From the cell containing the given text, extract its center point as [X, Y] coordinate. 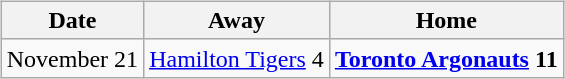
Toronto Argonauts 11 [446, 58]
Home [446, 20]
November 21 [72, 58]
Date [72, 20]
Away [237, 20]
Hamilton Tigers 4 [237, 58]
